Return the (X, Y) coordinate for the center point of the cell that contains the specified text.  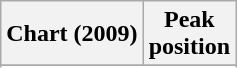
Chart (2009) (72, 34)
Peakposition (189, 34)
